Return [X, Y] of the center of cell containing provided text 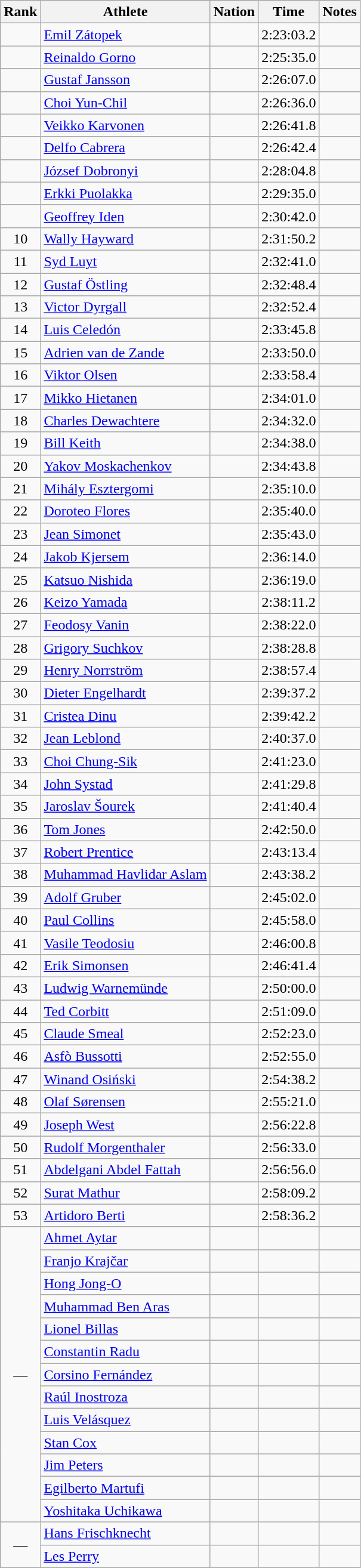
Katsuo Nishida [125, 579]
36 [20, 829]
Henry Norrström [125, 671]
Doroteo Flores [125, 511]
Rudolf Morgenthaler [125, 1147]
Cristea Dinu [125, 716]
21 [20, 489]
Adrien van de Zande [125, 353]
30 [20, 693]
Robert Prentice [125, 852]
2:28:04.8 [289, 171]
12 [20, 285]
Charles Dewachtere [125, 421]
Claude Smeal [125, 1034]
41 [20, 943]
34 [20, 784]
Adolf Gruber [125, 897]
2:34:32.0 [289, 421]
Winand Osiński [125, 1079]
2:35:40.0 [289, 511]
2:39:42.2 [289, 716]
Tom Jones [125, 829]
37 [20, 852]
32 [20, 739]
11 [20, 261]
47 [20, 1079]
2:55:21.0 [289, 1102]
József Dobronyi [125, 171]
24 [20, 557]
2:46:00.8 [289, 943]
23 [20, 534]
Yoshitaka Uchikawa [125, 1511]
Time [289, 12]
49 [20, 1125]
22 [20, 511]
2:58:36.2 [289, 1215]
2:41:23.0 [289, 761]
2:38:28.8 [289, 647]
2:26:41.8 [289, 125]
2:46:41.4 [289, 965]
26 [20, 602]
2:34:43.8 [289, 466]
Hong Jong-O [125, 1283]
2:41:40.4 [289, 807]
2:36:14.0 [289, 557]
Franjo Krajčar [125, 1261]
Asfò Bussotti [125, 1057]
Syd Luyt [125, 261]
2:29:35.0 [289, 193]
Wally Hayward [125, 239]
14 [20, 330]
Notes [340, 12]
52 [20, 1193]
Constantin Radu [125, 1351]
2:56:22.8 [289, 1125]
Les Perry [125, 1556]
2:31:50.2 [289, 239]
Geoffrey Iden [125, 216]
Dieter Engelhardt [125, 693]
51 [20, 1170]
27 [20, 625]
Bill Keith [125, 443]
50 [20, 1147]
Mikko Hietanen [125, 398]
2:32:52.4 [289, 307]
2:26:36.0 [289, 103]
28 [20, 647]
2:45:58.0 [289, 920]
Muhammad Ben Aras [125, 1306]
Yakov Moskachenkov [125, 466]
Athlete [125, 12]
Mihály Esztergomi [125, 489]
Victor Dyrgall [125, 307]
40 [20, 920]
16 [20, 375]
53 [20, 1215]
2:35:43.0 [289, 534]
Hans Frischknecht [125, 1533]
20 [20, 466]
2:50:00.0 [289, 988]
39 [20, 897]
Vasile Teodosiu [125, 943]
2:33:50.0 [289, 353]
38 [20, 875]
2:32:48.4 [289, 285]
Jim Peters [125, 1465]
2:54:38.2 [289, 1079]
18 [20, 421]
13 [20, 307]
Jaroslav Šourek [125, 807]
Choi Chung-Sik [125, 761]
Artidoro Berti [125, 1215]
2:43:13.4 [289, 852]
2:39:37.2 [289, 693]
15 [20, 353]
Lionel Billas [125, 1329]
2:38:22.0 [289, 625]
45 [20, 1034]
Abdelgani Abdel Fattah [125, 1170]
2:52:23.0 [289, 1034]
42 [20, 965]
48 [20, 1102]
2:45:02.0 [289, 897]
Rank [20, 12]
Jean Simonet [125, 534]
Paul Collins [125, 920]
2:23:03.2 [289, 35]
Muhammad Havlidar Aslam [125, 875]
2:36:19.0 [289, 579]
33 [20, 761]
Delfo Cabrera [125, 148]
2:34:01.0 [289, 398]
2:40:37.0 [289, 739]
Gustaf Östling [125, 285]
Ted Corbitt [125, 1011]
46 [20, 1057]
Gustaf Jansson [125, 80]
Joseph West [125, 1125]
2:42:50.0 [289, 829]
2:33:58.4 [289, 375]
Stan Cox [125, 1443]
2:33:45.8 [289, 330]
35 [20, 807]
Erik Simonsen [125, 965]
Erkki Puolakka [125, 193]
2:43:38.2 [289, 875]
44 [20, 1011]
2:25:35.0 [289, 57]
Keizo Yamada [125, 602]
2:51:09.0 [289, 1011]
Jean Leblond [125, 739]
2:26:07.0 [289, 80]
31 [20, 716]
25 [20, 579]
2:38:11.2 [289, 602]
2:26:42.4 [289, 148]
Ludwig Warnemünde [125, 988]
2:52:55.0 [289, 1057]
Viktor Olsen [125, 375]
Egilberto Martufi [125, 1488]
2:32:41.0 [289, 261]
Emil Zátopek [125, 35]
17 [20, 398]
43 [20, 988]
2:56:56.0 [289, 1170]
2:30:42.0 [289, 216]
Choi Yun-Chil [125, 103]
2:35:10.0 [289, 489]
Jakob Kjersem [125, 557]
Olaf Sørensen [125, 1102]
2:56:33.0 [289, 1147]
2:41:29.8 [289, 784]
Raúl Inostroza [125, 1397]
Reinaldo Gorno [125, 57]
Ahmet Aytar [125, 1238]
Surat Mathur [125, 1193]
2:38:57.4 [289, 671]
Nation [234, 12]
Luis Velásquez [125, 1420]
29 [20, 671]
10 [20, 239]
2:34:38.0 [289, 443]
Corsino Fernández [125, 1374]
Luis Celedón [125, 330]
Feodosy Vanin [125, 625]
2:58:09.2 [289, 1193]
Grigory Suchkov [125, 647]
19 [20, 443]
John Systad [125, 784]
Veikko Karvonen [125, 125]
